Determine the (x, y) coordinate at the center of the cell enclosing the given text.  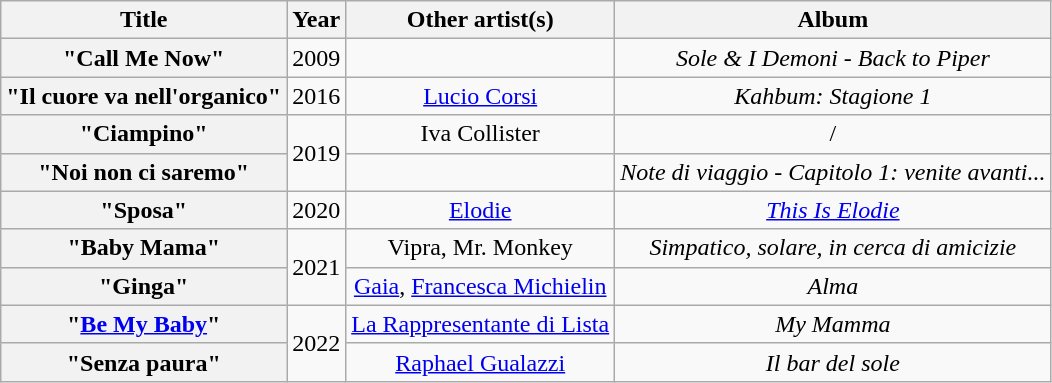
Album (833, 20)
2020 (316, 210)
Title (144, 20)
Simpatico, solare, in cerca di amicizie (833, 248)
"Sposa" (144, 210)
"Call Me Now" (144, 58)
/ (833, 134)
2019 (316, 153)
"Be My Baby" (144, 324)
Raphael Gualazzi (480, 362)
2021 (316, 267)
Lucio Corsi (480, 96)
Gaia, Francesca Michielin (480, 286)
Other artist(s) (480, 20)
Iva Collister (480, 134)
Kahbum: Stagione 1 (833, 96)
"Baby Mama" (144, 248)
2022 (316, 343)
La Rappresentante di Lista (480, 324)
"Senza paura" (144, 362)
Elodie (480, 210)
2016 (316, 96)
Note di viaggio - Capitolo 1: venite avanti... (833, 172)
Year (316, 20)
"Ginga" (144, 286)
Sole & I Demoni - Back to Piper (833, 58)
This Is Elodie (833, 210)
My Mamma (833, 324)
Alma (833, 286)
Il bar del sole (833, 362)
"Ciampino" (144, 134)
2009 (316, 58)
Vipra, Mr. Monkey (480, 248)
"Noi non ci saremo" (144, 172)
"Il cuore va nell'organico" (144, 96)
